Output the (x, y) coordinate of the center of the cell containing the given text.  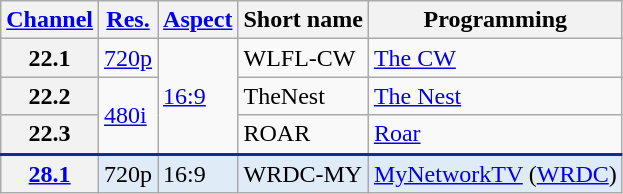
Res. (128, 20)
TheNest (303, 96)
WLFL-CW (303, 58)
Programming (495, 20)
22.3 (50, 134)
22.2 (50, 96)
The Nest (495, 96)
WRDC-MY (303, 174)
Channel (50, 20)
MyNetworkTV (WRDC) (495, 174)
22.1 (50, 58)
480i (128, 116)
The CW (495, 58)
Short name (303, 20)
28.1 (50, 174)
ROAR (303, 134)
Roar (495, 134)
Aspect (198, 20)
